Scan for the cell matching the given text and deliver its (X, Y) coordinate at center. 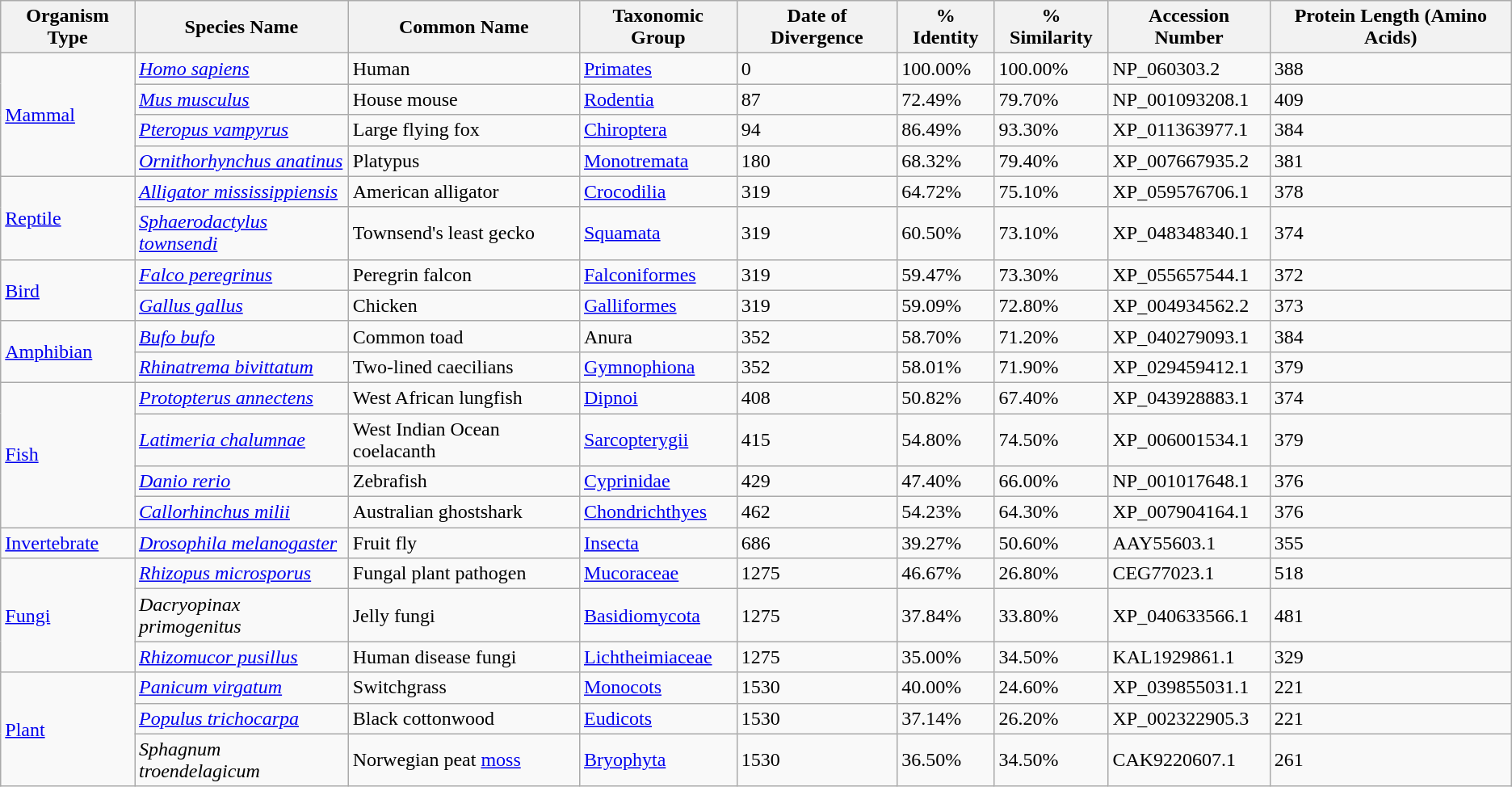
Falco peregrinus (241, 275)
XP_011363977.1 (1189, 130)
Crocodilia (657, 191)
372 (1391, 275)
NP_001017648.1 (1189, 482)
XP_039855031.1 (1189, 688)
Dipnoi (657, 398)
79.70% (1052, 99)
American alligator (464, 191)
Populus trichocarpa (241, 718)
37.14% (946, 718)
Jelly fungi (464, 616)
Fruit fly (464, 543)
355 (1391, 543)
50.60% (1052, 543)
Eudicots (657, 718)
26.20% (1052, 718)
36.50% (946, 760)
Mus musculus (241, 99)
Homo sapiens (241, 69)
60.50% (946, 233)
Reptile (68, 218)
72.80% (1052, 305)
Rodentia (657, 99)
XP_007667935.2 (1189, 161)
Fungi (68, 616)
Insecta (657, 543)
Sphaerodactylus townsendi (241, 233)
Australian ghostshark (464, 512)
378 (1391, 191)
Zebrafish (464, 482)
West Indian Ocean coelacanth (464, 440)
Mucoraceae (657, 574)
46.67% (946, 574)
Monotremata (657, 161)
Squamata (657, 233)
373 (1391, 305)
75.10% (1052, 191)
Alligator mississippiensis (241, 191)
Bufo bufo (241, 336)
Ornithorhynchus anatinus (241, 161)
93.30% (1052, 130)
71.90% (1052, 367)
Pteropus vampyrus (241, 130)
Rhizomucor pusillus (241, 657)
Falconiformes (657, 275)
Protein Length (Amino Acids) (1391, 27)
58.70% (946, 336)
66.00% (1052, 482)
KAL1929861.1 (1189, 657)
Dacryopinax primogenitus (241, 616)
Bird (68, 290)
% Identity (946, 27)
429 (817, 482)
388 (1391, 69)
Large flying fox (464, 130)
Danio rerio (241, 482)
39.27% (946, 543)
XP_040279093.1 (1189, 336)
Two-lined caecilians (464, 367)
481 (1391, 616)
Chiroptera (657, 130)
Common Name (464, 27)
Basidiomycota (657, 616)
Protopterus annectens (241, 398)
Fish (68, 454)
415 (817, 440)
87 (817, 99)
Lichtheimiaceae (657, 657)
House mouse (464, 99)
Galliformes (657, 305)
Bryophyta (657, 760)
Cyprinidae (657, 482)
XP_048348340.1 (1189, 233)
58.01% (946, 367)
XP_059576706.1 (1189, 191)
Monocots (657, 688)
Fungal plant pathogen (464, 574)
33.80% (1052, 616)
Accession Number (1189, 27)
59.47% (946, 275)
Common toad (464, 336)
329 (1391, 657)
261 (1391, 760)
Rhizopus microsporus (241, 574)
40.00% (946, 688)
Drosophila melanogaster (241, 543)
Latimeria chalumnae (241, 440)
XP_006001534.1 (1189, 440)
XP_040633566.1 (1189, 616)
59.09% (946, 305)
Species Name (241, 27)
68.32% (946, 161)
Gallus gallus (241, 305)
67.40% (1052, 398)
24.60% (1052, 688)
Townsend's least gecko (464, 233)
XP_004934562.2 (1189, 305)
64.30% (1052, 512)
409 (1391, 99)
Primates (657, 69)
180 (817, 161)
Anura (657, 336)
54.80% (946, 440)
Platypus (464, 161)
Norwegian peat moss (464, 760)
74.50% (1052, 440)
73.10% (1052, 233)
26.80% (1052, 574)
NP_060303.2 (1189, 69)
Switchgrass (464, 688)
Sarcopterygii (657, 440)
0 (817, 69)
37.84% (946, 616)
CAK9220607.1 (1189, 760)
CEG77023.1 (1189, 574)
381 (1391, 161)
94 (817, 130)
Human (464, 69)
72.49% (946, 99)
47.40% (946, 482)
AAY55603.1 (1189, 543)
XP_043928883.1 (1189, 398)
Human disease fungi (464, 657)
408 (817, 398)
% Similarity (1052, 27)
Black cottonwood (464, 718)
Rhinatrema bivittatum (241, 367)
Organism Type (68, 27)
518 (1391, 574)
Amphibian (68, 351)
54.23% (946, 512)
Chicken (464, 305)
Peregrin falcon (464, 275)
Panicum virgatum (241, 688)
Plant (68, 729)
XP_029459412.1 (1189, 367)
Chondrichthyes (657, 512)
Sphagnum troendelagicum (241, 760)
462 (817, 512)
XP_007904164.1 (1189, 512)
Date of Divergence (817, 27)
Callorhinchus milii (241, 512)
XP_002322905.3 (1189, 718)
64.72% (946, 191)
NP_001093208.1 (1189, 99)
86.49% (946, 130)
Gymnophiona (657, 367)
Mammal (68, 115)
79.40% (1052, 161)
35.00% (946, 657)
71.20% (1052, 336)
50.82% (946, 398)
Taxonomic Group (657, 27)
73.30% (1052, 275)
Invertebrate (68, 543)
XP_055657544.1 (1189, 275)
686 (817, 543)
West African lungfish (464, 398)
